Scan for the cell matching the given text and deliver its [X, Y] coordinate at center. 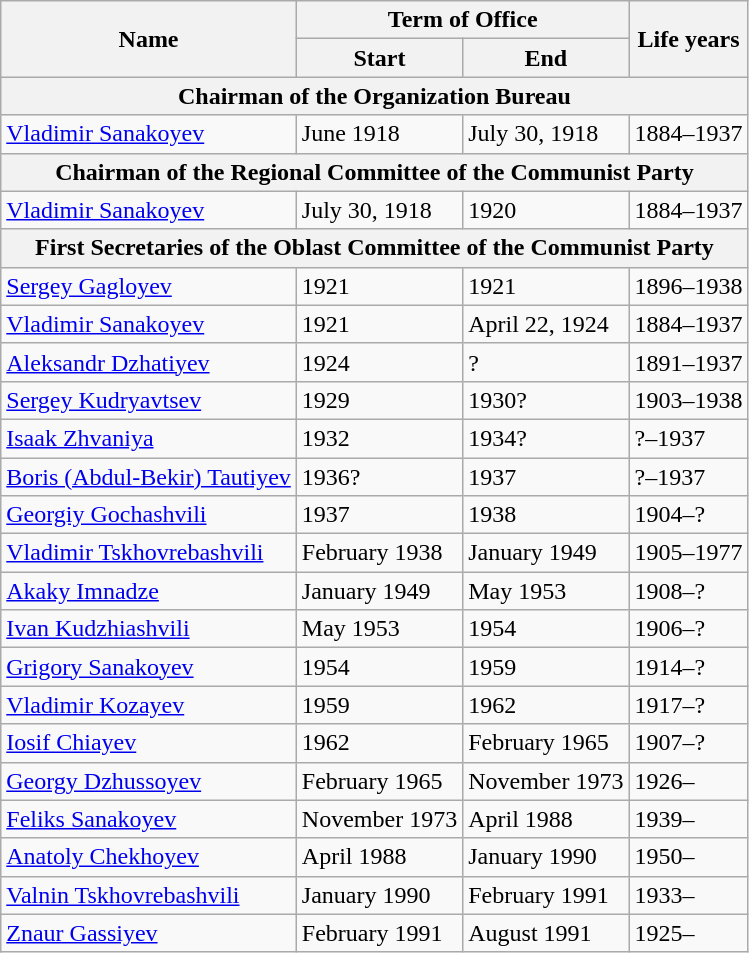
1924 [379, 362]
Life years [688, 39]
Chairman of the Regional Committee of the Communist Party [374, 172]
Sergey Kudryavtsev [149, 400]
Ivan Kudzhiashvili [149, 629]
1904–? [688, 515]
1932 [379, 438]
1891–1937 [688, 362]
1920 [546, 210]
August 1991 [546, 933]
1934? [546, 438]
1938 [546, 515]
1925– [688, 933]
1950– [688, 857]
First Secretaries of the Oblast Committee of the Communist Party [374, 248]
1903–1938 [688, 400]
1929 [379, 400]
Start [379, 58]
June 1918 [379, 134]
Vladimir Tskhovrebashvili [149, 553]
Grigory Sanakoyev [149, 667]
1908–? [688, 591]
Vladimir Kozayev [149, 705]
February 1938 [379, 553]
Akaky Imnadze [149, 591]
Chairman of the Organization Bureau [374, 96]
1896–1938 [688, 286]
Anatoly Chekhoyev [149, 857]
1936? [379, 477]
Znaur Gassiyev [149, 933]
1905–1977 [688, 553]
1906–? [688, 629]
1914–? [688, 667]
1933– [688, 895]
1926– [688, 781]
Georgiy Gochashvili [149, 515]
Term of Office [462, 20]
End [546, 58]
Name [149, 39]
1917–? [688, 705]
1939– [688, 819]
April 22, 1924 [546, 324]
Isaak Zhvaniya [149, 438]
Valnin Tskhovrebashvili [149, 895]
Aleksandr Dzhatiyev [149, 362]
Iosif Chiayev [149, 743]
1930? [546, 400]
Feliks Sanakoyev [149, 819]
Sergey Gagloyev [149, 286]
Georgy Dzhussoyev [149, 781]
? [546, 362]
1907–? [688, 743]
Boris (Abdul-Bekir) Tautiyev [149, 477]
